Return the [x, y] coordinate for the center point of the cell that contains the specified text.  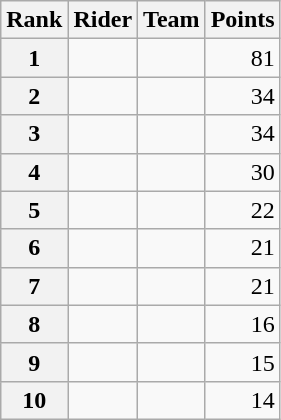
9 [34, 362]
Rank [34, 20]
30 [242, 172]
7 [34, 286]
5 [34, 210]
6 [34, 248]
Team [172, 20]
Points [242, 20]
81 [242, 58]
8 [34, 324]
10 [34, 400]
3 [34, 134]
15 [242, 362]
14 [242, 400]
22 [242, 210]
1 [34, 58]
Rider [103, 20]
16 [242, 324]
4 [34, 172]
2 [34, 96]
